Pinpoint the cell where the given text exists, returning its (X, Y) midpoint coordinate. 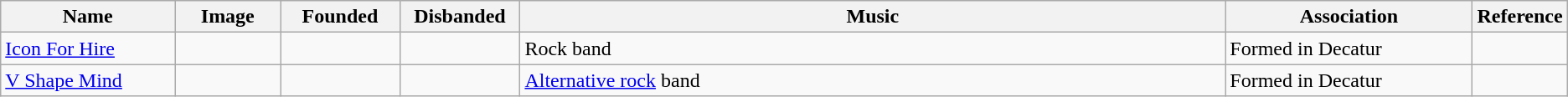
Image (228, 17)
V Shape Mind (88, 80)
Founded (340, 17)
Name (88, 17)
Alternative rock band (873, 80)
Rock band (873, 48)
Reference (1519, 17)
Disbanded (460, 17)
Music (873, 17)
Icon For Hire (88, 48)
Association (1349, 17)
